Capture the cell that displays the provided text and extract its (X, Y) central coordinate. 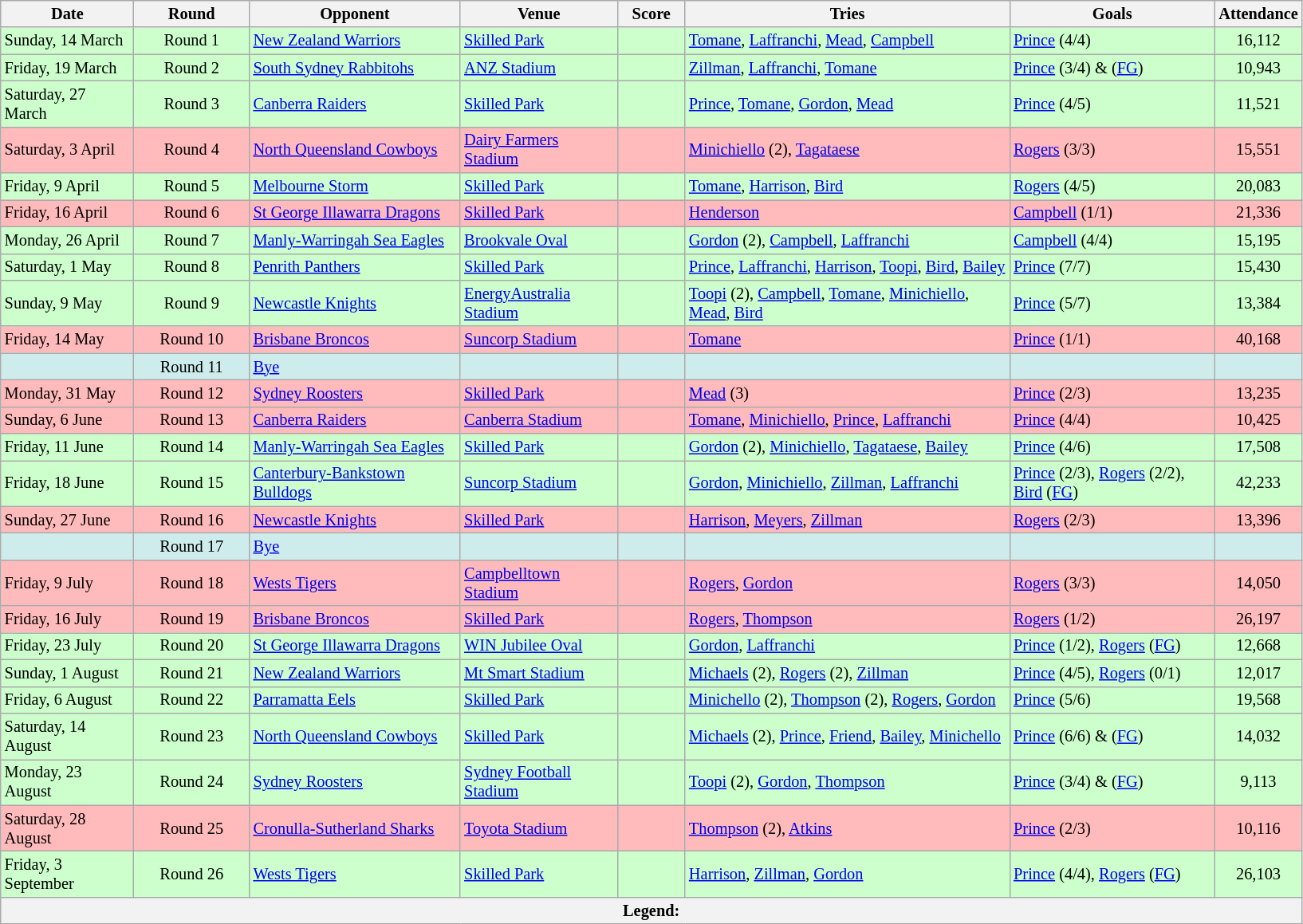
Prince (2/3), Rogers (2/2), Bird (FG) (1112, 483)
Round 5 (191, 187)
Saturday, 1 May (67, 267)
Round 15 (191, 483)
Prince (4/4), Rogers (FG) (1112, 874)
Round 8 (191, 267)
Prince (1/2), Rogers (FG) (1112, 646)
Tries (847, 14)
15,195 (1258, 240)
Round 25 (191, 828)
Rogers (2/3) (1112, 520)
Monday, 23 August (67, 782)
Friday, 14 May (67, 340)
Round 2 (191, 68)
Attendance (1258, 14)
Prince (5/7) (1112, 303)
Friday, 16 April (67, 213)
Harrison, Zillman, Gordon (847, 874)
Prince (5/6) (1112, 700)
Tomane (847, 340)
Mt Smart Stadium (539, 673)
Round 24 (191, 782)
16,112 (1258, 41)
Opponent (356, 14)
Thompson (2), Atkins (847, 828)
Gordon (2), Minichiello, Tagataese, Bailey (847, 447)
Gordon, Minichiello, Zillman, Laffranchi (847, 483)
Round 23 (191, 736)
Round 10 (191, 340)
Legend: (651, 910)
Round 16 (191, 520)
14,050 (1258, 583)
21,336 (1258, 213)
Rogers (1/2) (1112, 619)
Rogers, Gordon (847, 583)
12,017 (1258, 673)
Round 18 (191, 583)
Tomane, Harrison, Bird (847, 187)
Round 4 (191, 150)
Prince (6/6) & (FG) (1112, 736)
Round 13 (191, 420)
Round 22 (191, 700)
Michaels (2), Rogers (2), Zillman (847, 673)
Friday, 23 July (67, 646)
ANZ Stadium (539, 68)
Friday, 9 April (67, 187)
Rogers (4/5) (1112, 187)
Mead (3) (847, 393)
Round 21 (191, 673)
Saturday, 14 August (67, 736)
Friday, 3 September (67, 874)
Friday, 16 July (67, 619)
14,032 (1258, 736)
Round 11 (191, 367)
Prince (1/1) (1112, 340)
Canberra Stadium (539, 420)
19,568 (1258, 700)
Penrith Panthers (356, 267)
Round 14 (191, 447)
Harrison, Meyers, Zillman (847, 520)
Campbell (1/1) (1112, 213)
Prince (7/7) (1112, 267)
10,425 (1258, 420)
40,168 (1258, 340)
Toopi (2), Gordon, Thompson (847, 782)
Tomane, Minichiello, Prince, Laffranchi (847, 420)
Minichiello (2), Tagataese (847, 150)
Gordon (2), Campbell, Laffranchi (847, 240)
15,551 (1258, 150)
Venue (539, 14)
Round 26 (191, 874)
Dairy Farmers Stadium (539, 150)
11,521 (1258, 104)
Tomane, Laffranchi, Mead, Campbell (847, 41)
Round 9 (191, 303)
Gordon, Laffranchi (847, 646)
Prince (4/6) (1112, 447)
Round 19 (191, 619)
Round (191, 14)
9,113 (1258, 782)
EnergyAustralia Stadium (539, 303)
Rogers, Thompson (847, 619)
13,396 (1258, 520)
Round 1 (191, 41)
15,430 (1258, 267)
Melbourne Storm (356, 187)
12,668 (1258, 646)
Canterbury-Bankstown Bulldogs (356, 483)
Friday, 6 August (67, 700)
10,943 (1258, 68)
Michaels (2), Prince, Friend, Bailey, Minichello (847, 736)
Prince (4/5), Rogers (0/1) (1112, 673)
Saturday, 27 March (67, 104)
Zillman, Laffranchi, Tomane (847, 68)
Friday, 19 March (67, 68)
Score (651, 14)
Saturday, 28 August (67, 828)
Toyota Stadium (539, 828)
Round 3 (191, 104)
Prince, Laffranchi, Harrison, Toopi, Bird, Bailey (847, 267)
Parramatta Eels (356, 700)
Campbell (4/4) (1112, 240)
Goals (1112, 14)
Cronulla-Sutherland Sharks (356, 828)
Sydney Football Stadium (539, 782)
Friday, 18 June (67, 483)
26,103 (1258, 874)
Friday, 9 July (67, 583)
Round 17 (191, 546)
Friday, 11 June (67, 447)
Monday, 26 April (67, 240)
Sunday, 14 March (67, 41)
Round 6 (191, 213)
Date (67, 14)
Round 12 (191, 393)
17,508 (1258, 447)
Campbelltown Stadium (539, 583)
Toopi (2), Campbell, Tomane, Minichiello, Mead, Bird (847, 303)
Brookvale Oval (539, 240)
Henderson (847, 213)
Sunday, 27 June (67, 520)
42,233 (1258, 483)
Sunday, 9 May (67, 303)
Prince, Tomane, Gordon, Mead (847, 104)
26,197 (1258, 619)
13,235 (1258, 393)
Sunday, 1 August (67, 673)
Sunday, 6 June (67, 420)
Round 7 (191, 240)
13,384 (1258, 303)
Saturday, 3 April (67, 150)
20,083 (1258, 187)
South Sydney Rabbitohs (356, 68)
Prince (4/5) (1112, 104)
Minichello (2), Thompson (2), Rogers, Gordon (847, 700)
10,116 (1258, 828)
Monday, 31 May (67, 393)
WIN Jubilee Oval (539, 646)
Round 20 (191, 646)
